Return [X, Y] of the center of cell containing provided text 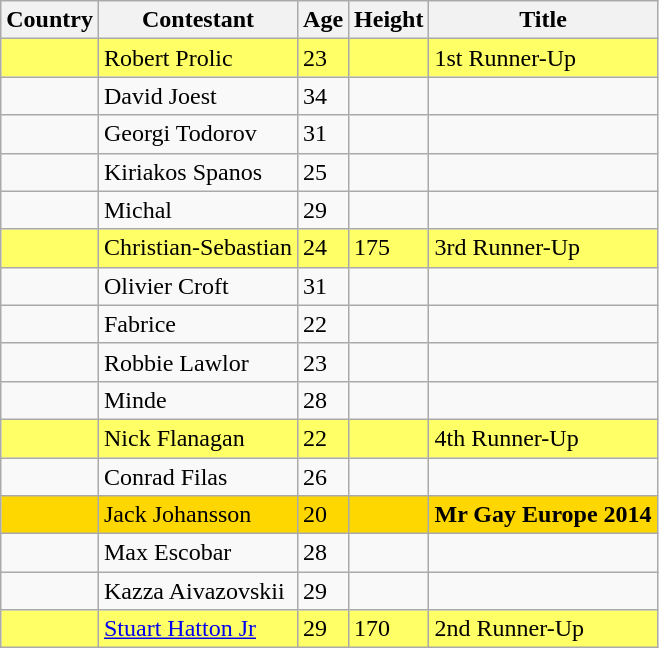
Contestant [198, 20]
26 [324, 477]
Robert Prolic [198, 58]
Olivier Croft [198, 286]
Nick Flanagan [198, 438]
Minde [198, 400]
Jack Johansson [198, 515]
Michal [198, 210]
Max Escobar [198, 553]
Conrad Filas [198, 477]
Height [389, 20]
Kiriakos Spanos [198, 172]
3rd Runner-Up [543, 248]
24 [324, 248]
Robbie Lawlor [198, 362]
170 [389, 629]
Christian-Sebastian [198, 248]
175 [389, 248]
Georgi Todorov [198, 134]
David Joest [198, 96]
20 [324, 515]
Kazza Aivazovskii [198, 591]
1st Runner-Up [543, 58]
Mr Gay Europe 2014 [543, 515]
4th Runner-Up [543, 438]
Country [50, 20]
2nd Runner-Up [543, 629]
34 [324, 96]
Title [543, 20]
Age [324, 20]
Fabrice [198, 324]
Stuart Hatton Jr [198, 629]
25 [324, 172]
